Provide the [X, Y] coordinate of the cell's center where the given text is located.  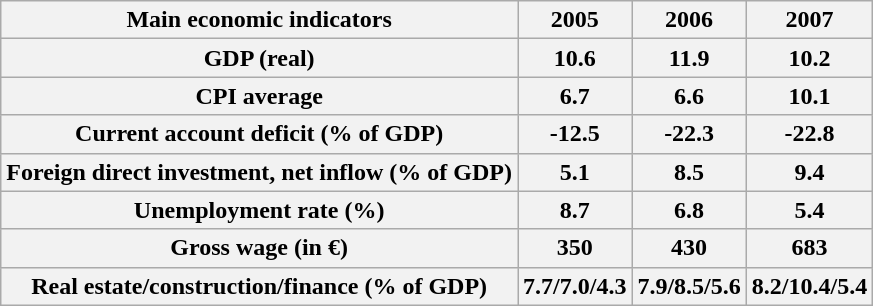
2006 [689, 20]
683 [809, 248]
350 [575, 248]
7.9/8.5/5.6 [689, 286]
10.6 [575, 58]
Foreign direct investment, net inflow (% of GDP) [260, 172]
6.7 [575, 96]
7.7/7.0/4.3 [575, 286]
11.9 [689, 58]
Current account deficit (% of GDP) [260, 134]
8.5 [689, 172]
CPI average [260, 96]
2007 [809, 20]
430 [689, 248]
GDP (real) [260, 58]
5.1 [575, 172]
10.1 [809, 96]
-22.3 [689, 134]
-12.5 [575, 134]
Unemployment rate (%) [260, 210]
-22.8 [809, 134]
9.4 [809, 172]
6.8 [689, 210]
10.2 [809, 58]
Main economic indicators [260, 20]
Gross wage (in €) [260, 248]
8.7 [575, 210]
6.6 [689, 96]
2005 [575, 20]
8.2/10.4/5.4 [809, 286]
5.4 [809, 210]
Real estate/construction/finance (% of GDP) [260, 286]
